Provide the [x, y] coordinate of the cell's center where the given text is located.  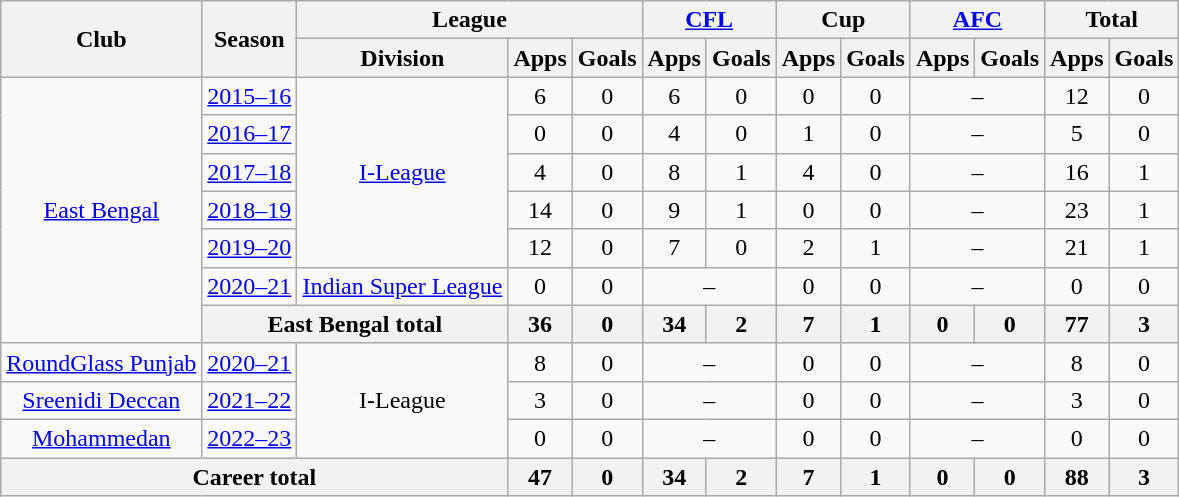
16 [1077, 172]
AFC [977, 20]
23 [1077, 210]
2022–23 [250, 438]
League [470, 20]
Indian Super League [402, 286]
Division [402, 58]
47 [540, 477]
9 [674, 210]
Cup [843, 20]
88 [1077, 477]
Club [102, 39]
Sreenidi Deccan [102, 400]
2017–18 [250, 172]
Mohammedan [102, 438]
14 [540, 210]
Total [1112, 20]
2018–19 [250, 210]
2019–20 [250, 248]
2015–16 [250, 96]
77 [1077, 324]
East Bengal [102, 210]
Career total [254, 477]
2021–22 [250, 400]
Season [250, 39]
East Bengal total [355, 324]
21 [1077, 248]
5 [1077, 134]
RoundGlass Punjab [102, 362]
2016–17 [250, 134]
CFL [709, 20]
36 [540, 324]
